Capture the cell that displays the provided text and extract its [X, Y] central coordinate. 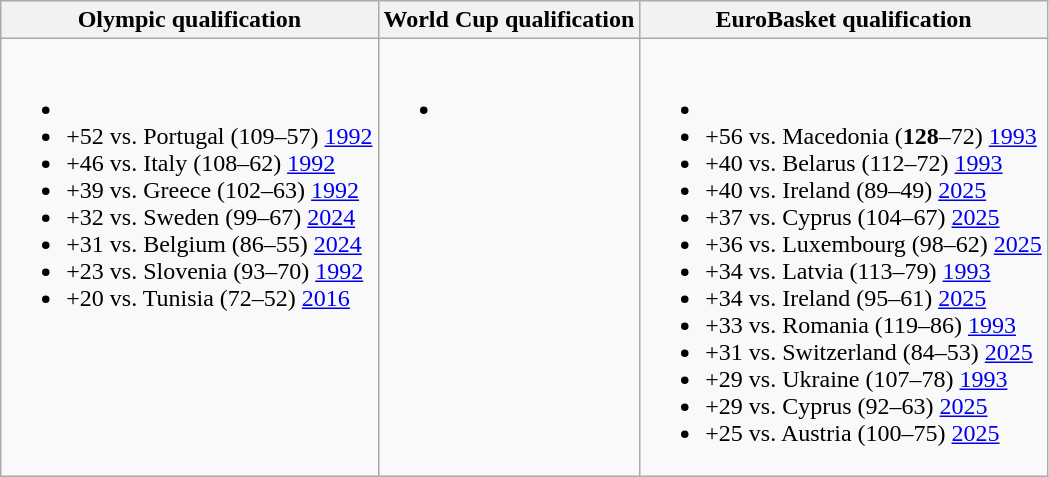
Olympic qualification [190, 20]
EuroBasket qualification [844, 20]
World Cup qualification [509, 20]
